From the cell containing the given text, extract its center point as [x, y] coordinate. 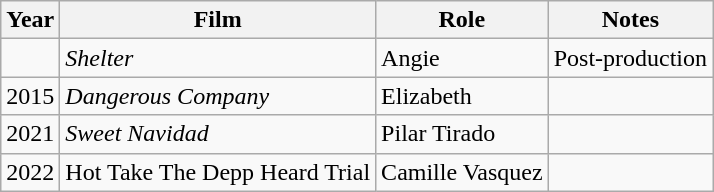
Sweet Navidad [218, 134]
Hot Take The Depp Heard Trial [218, 172]
2021 [30, 134]
2015 [30, 96]
Year [30, 20]
Shelter [218, 58]
Angie [462, 58]
Film [218, 20]
Notes [630, 20]
Dangerous Company [218, 96]
Role [462, 20]
2022 [30, 172]
Pilar Tirado [462, 134]
Post-production [630, 58]
Camille Vasquez [462, 172]
Elizabeth [462, 96]
